Output the [x, y] coordinate of the center of the cell containing the given text.  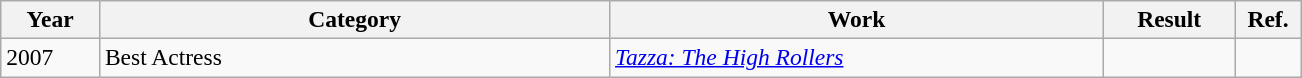
Ref. [1268, 19]
Work [857, 19]
Best Actress [354, 57]
Year [50, 19]
Tazza: The High Rollers [857, 57]
Category [354, 19]
2007 [50, 57]
Result [1169, 19]
